Search for the cell housing the specified text and yield its [X, Y] center coordinate. 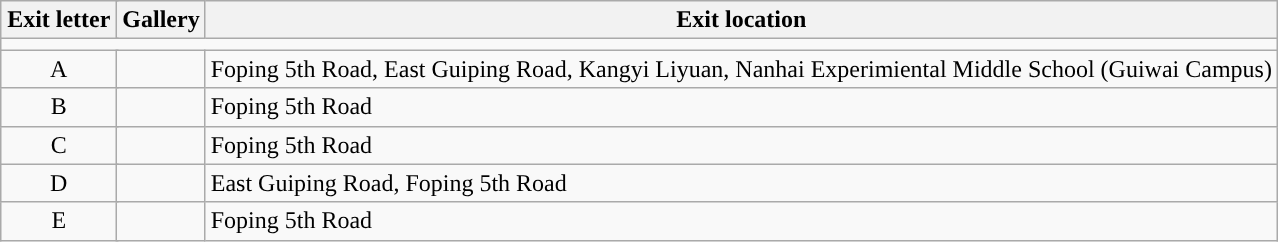
East Guiping Road, Foping 5th Road [741, 183]
Exit letter [59, 20]
C [59, 145]
Gallery [161, 20]
B [59, 107]
Foping 5th Road, East Guiping Road, Kangyi Liyuan, Nanhai Experimiental Middle School (Guiwai Campus) [741, 69]
E [59, 221]
Exit location [741, 20]
D [59, 183]
A [59, 69]
